Capture the cell that displays the provided text and extract its [X, Y] central coordinate. 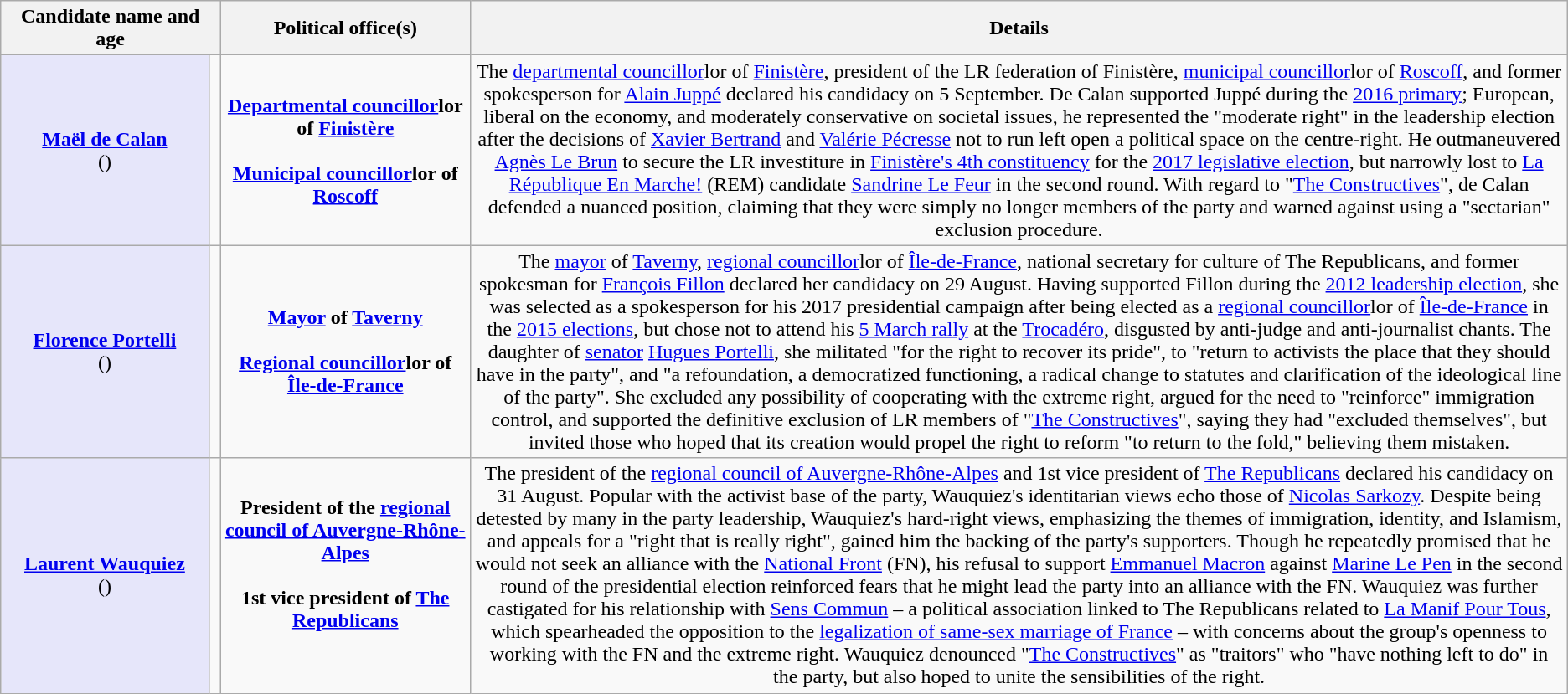
Laurent Wauquiez() [105, 576]
Maël de Calan() [105, 151]
Mayor of TavernyRegional councillorlor of Île-de-France [345, 352]
Florence Portelli() [105, 352]
Details [1019, 28]
President of the regional council of Auvergne-Rhône-Alpes1st vice president of The Republicans [345, 576]
Political office(s) [345, 28]
Candidate name and age [111, 28]
Departmental councillorlor of FinistèreMunicipal councillorlor of Roscoff [345, 151]
